Find where the given text appears and provide that cell's center as [X, Y] coordinate. 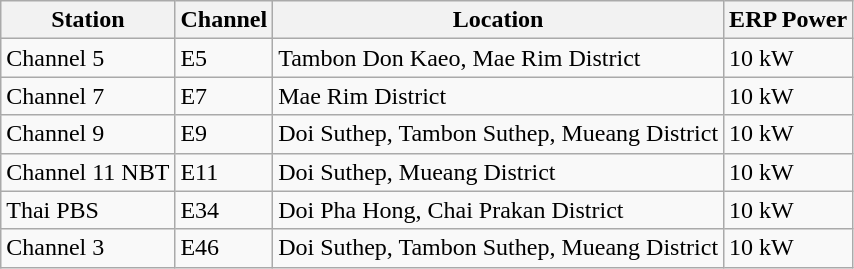
E7 [224, 96]
Channel 9 [88, 134]
Channel [224, 20]
Doi Pha Hong, Chai Prakan District [498, 210]
Doi Suthep, Mueang District [498, 172]
E11 [224, 172]
Thai PBS [88, 210]
Channel 7 [88, 96]
E46 [224, 248]
Tambon Don Kaeo, Mae Rim District [498, 58]
Station [88, 20]
E5 [224, 58]
ERP Power [788, 20]
Channel 11 NBT [88, 172]
E34 [224, 210]
E9 [224, 134]
Location [498, 20]
Channel 5 [88, 58]
Channel 3 [88, 248]
Mae Rim District [498, 96]
